Pinpoint the cell where the given text exists, returning its [x, y] midpoint coordinate. 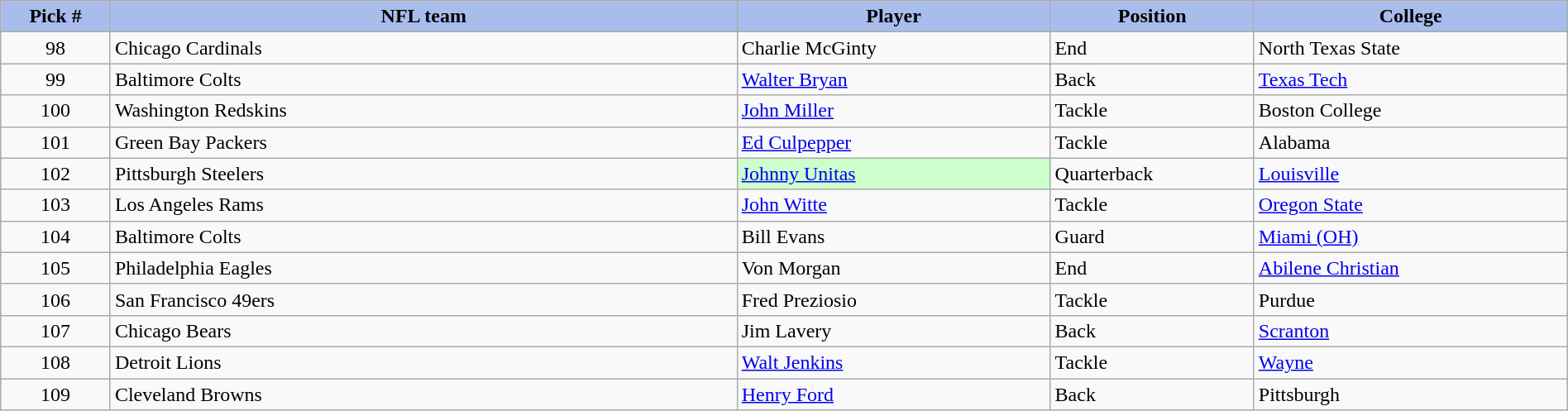
Player [893, 17]
Jim Lavery [893, 331]
John Miller [893, 111]
Pick # [56, 17]
Henry Ford [893, 394]
Position [1152, 17]
Scranton [1411, 331]
Charlie McGinty [893, 48]
98 [56, 48]
104 [56, 237]
Wayne [1411, 362]
Abilene Christian [1411, 268]
Pittsburgh [1411, 394]
Los Angeles Rams [423, 205]
San Francisco 49ers [423, 299]
John Witte [893, 205]
Pittsburgh Steelers [423, 174]
Quarterback [1152, 174]
Detroit Lions [423, 362]
Purdue [1411, 299]
Cleveland Browns [423, 394]
Miami (OH) [1411, 237]
100 [56, 111]
Bill Evans [893, 237]
99 [56, 79]
NFL team [423, 17]
College [1411, 17]
Guard [1152, 237]
Ed Culpepper [893, 142]
Boston College [1411, 111]
Chicago Bears [423, 331]
Oregon State [1411, 205]
103 [56, 205]
North Texas State [1411, 48]
Louisville [1411, 174]
105 [56, 268]
Von Morgan [893, 268]
107 [56, 331]
Walter Bryan [893, 79]
Chicago Cardinals [423, 48]
Johnny Unitas [893, 174]
101 [56, 142]
Fred Preziosio [893, 299]
Green Bay Packers [423, 142]
Walt Jenkins [893, 362]
Washington Redskins [423, 111]
Texas Tech [1411, 79]
102 [56, 174]
Philadelphia Eagles [423, 268]
106 [56, 299]
Alabama [1411, 142]
109 [56, 394]
108 [56, 362]
